Extract the (x, y) coordinate from the center of the cell holding the provided text.  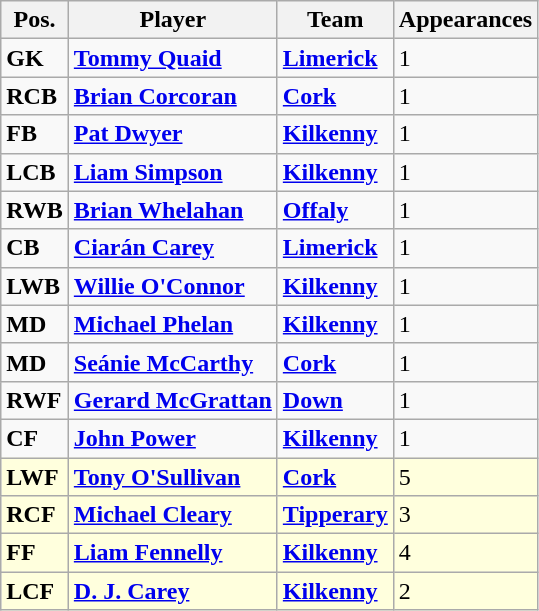
RCB (35, 96)
Willie O'Connor (172, 286)
LCF (35, 591)
Liam Fennelly (172, 553)
Ciarán Carey (172, 248)
3 (465, 515)
4 (465, 553)
5 (465, 477)
Team (335, 20)
Michael Phelan (172, 324)
Tony O'Sullivan (172, 477)
CB (35, 248)
Liam Simpson (172, 172)
Tipperary (335, 515)
RWB (35, 210)
RCF (35, 515)
John Power (172, 438)
Player (172, 20)
2 (465, 591)
Appearances (465, 20)
Pos. (35, 20)
D. J. Carey (172, 591)
Michael Cleary (172, 515)
Pat Dwyer (172, 134)
Offaly (335, 210)
Gerard McGrattan (172, 400)
Brian Corcoran (172, 96)
Tommy Quaid (172, 58)
Seánie McCarthy (172, 362)
FF (35, 553)
LWB (35, 286)
GK (35, 58)
LCB (35, 172)
Brian Whelahan (172, 210)
LWF (35, 477)
CF (35, 438)
Down (335, 400)
FB (35, 134)
RWF (35, 400)
